Return (X, Y) of the center of cell containing provided text 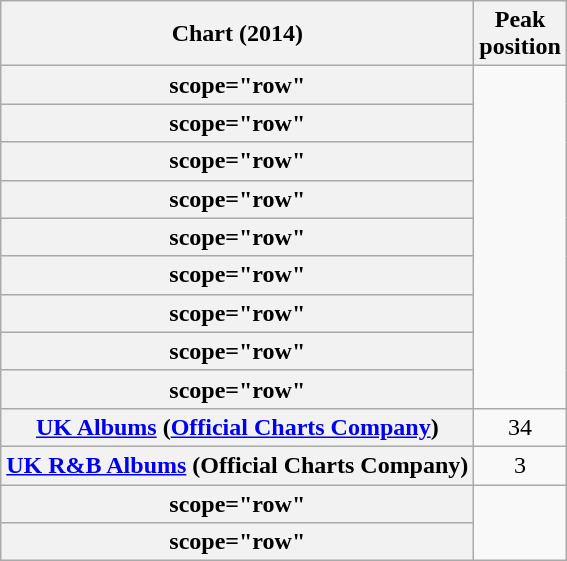
3 (520, 465)
Chart (2014) (238, 34)
UK R&B Albums (Official Charts Company) (238, 465)
UK Albums (Official Charts Company) (238, 427)
34 (520, 427)
Peakposition (520, 34)
